For the text-containing cell, return its midpoint in (x, y) coordinate format. 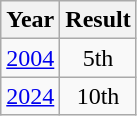
2004 (30, 58)
Result (98, 20)
5th (98, 58)
Year (30, 20)
2024 (30, 96)
10th (98, 96)
